Provide the (x, y) coordinate of the cell's center where the given text is located.  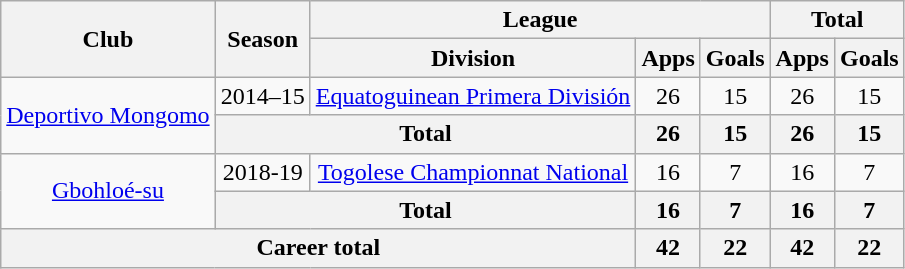
Career total (318, 248)
2018-19 (262, 172)
League (540, 20)
Deportivo Mongomo (108, 115)
Togolese Championnat National (473, 172)
Season (262, 39)
Equatoguinean Primera División (473, 96)
Division (473, 58)
Gbohloé-su (108, 191)
Club (108, 39)
2014–15 (262, 96)
